Output the (X, Y) coordinate of the center of the cell containing the given text.  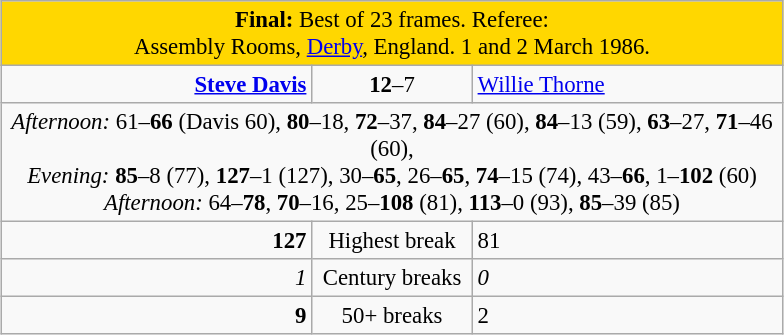
2 (628, 316)
Century breaks (392, 278)
127 (156, 241)
50+ breaks (392, 316)
0 (628, 278)
12–7 (392, 85)
1 (156, 278)
Final: Best of 23 frames. Referee: Assembly Rooms, Derby, England. 1 and 2 March 1986. (392, 34)
Steve Davis (156, 85)
9 (156, 316)
81 (628, 241)
Willie Thorne (628, 85)
Highest break (392, 241)
